Search for the cell housing the specified text and yield its (X, Y) center coordinate. 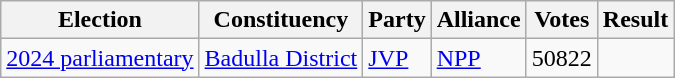
JVP (397, 58)
Election (100, 20)
Badulla District (281, 58)
2024 parliamentary (100, 58)
Alliance (478, 20)
Constituency (281, 20)
Result (635, 20)
NPP (478, 58)
Votes (562, 20)
50822 (562, 58)
Party (397, 20)
